Determine the [x, y] coordinate at the center of the cell enclosing the given text.  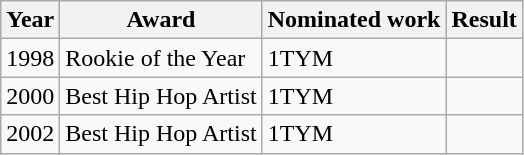
Rookie of the Year [161, 58]
Award [161, 20]
Year [30, 20]
2000 [30, 96]
2002 [30, 134]
Result [484, 20]
Nominated work [354, 20]
1998 [30, 58]
